From the cell containing the given text, extract its center point as [X, Y] coordinate. 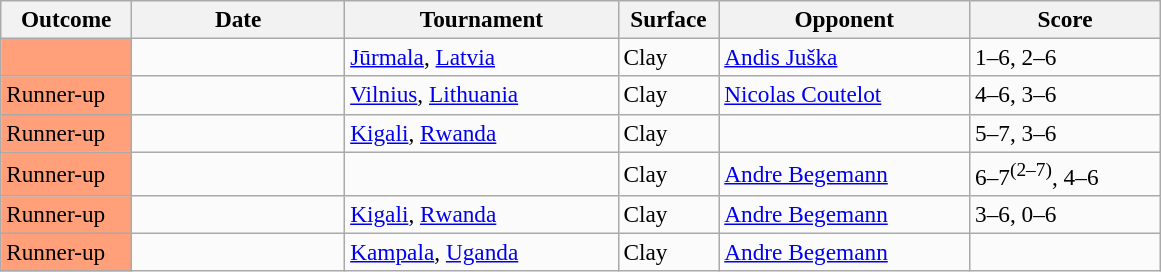
Kampala, Uganda [482, 252]
5–7, 3–6 [1066, 133]
Outcome [66, 19]
Tournament [482, 19]
3–6, 0–6 [1066, 214]
4–6, 3–6 [1066, 95]
1–6, 2–6 [1066, 57]
6–7(2–7), 4–6 [1066, 173]
Opponent [844, 19]
Score [1066, 19]
Nicolas Coutelot [844, 95]
Jūrmala, Latvia [482, 57]
Vilnius, Lithuania [482, 95]
Date [238, 19]
Surface [668, 19]
Andis Juška [844, 57]
